Detect which cell encompasses the target text, then output its [x, y] center coordinate. 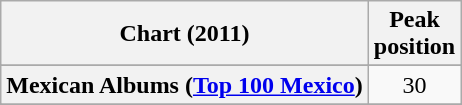
Peakposition [414, 34]
Chart (2011) [185, 34]
Mexican Albums (Top 100 Mexico) [185, 85]
30 [414, 85]
